Return (x, y) of the center of cell containing provided text 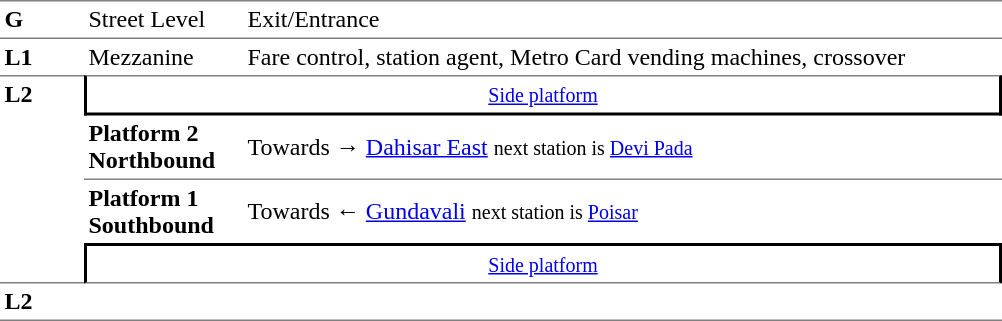
Towards → Dahisar East next station is Devi Pada (622, 148)
L1 (42, 57)
Platform 2Northbound (164, 148)
G (42, 20)
Mezzanine (164, 57)
Street Level (164, 20)
Exit/Entrance (622, 20)
L2 (42, 179)
Platform 1Southbound (164, 212)
Towards ← Gundavali next station is Poisar (622, 212)
Fare control, station agent, Metro Card vending machines, crossover (622, 57)
